Determine the [X, Y] coordinate at the center of the cell enclosing the given text.  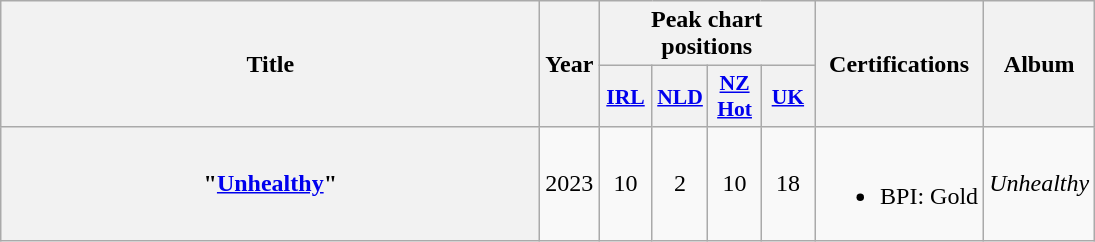
Unhealthy [1040, 184]
18 [788, 184]
NLD [680, 96]
"Unhealthy" [270, 184]
Peak chart positions [707, 34]
UK [788, 96]
NZHot [734, 96]
Certifications [900, 64]
Title [270, 64]
2 [680, 184]
Album [1040, 64]
2023 [570, 184]
Year [570, 64]
IRL [626, 96]
BPI: Gold [900, 184]
